For the text-containing cell, return its midpoint in [X, Y] coordinate format. 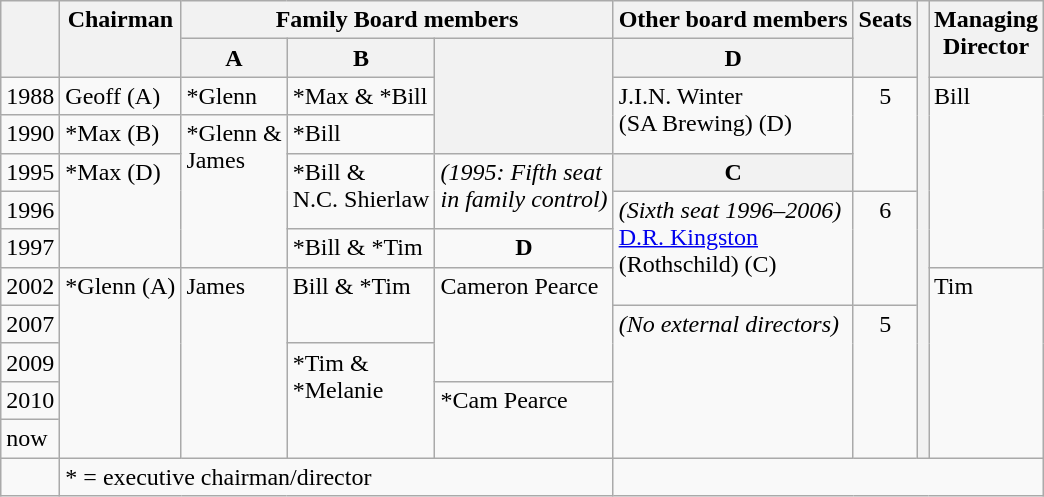
Cameron Pearce [524, 324]
C [733, 172]
Geoff (A) [120, 96]
2009 [30, 362]
B [361, 58]
2002 [30, 286]
*Glenn &James [234, 191]
Seats [885, 39]
1990 [30, 134]
(Sixth seat 1996–2006)D.R. Kingston (Rothschild) (C) [733, 248]
*Glenn (A) [120, 362]
1995 [30, 172]
J.I.N. Winter(SA Brewing) (D) [733, 115]
1996 [30, 210]
2010 [30, 400]
1988 [30, 96]
2007 [30, 324]
Bill [986, 172]
*Glenn [234, 96]
*Bill [361, 134]
Chairman [120, 39]
Bill & *Tim [361, 305]
*Bill &N.C. Shierlaw [361, 191]
1997 [30, 248]
now [30, 438]
Other board members [733, 20]
James [234, 362]
(1995: Fifth seatin family control) [524, 191]
Tim [986, 362]
(No external directors) [733, 381]
A [234, 58]
*Cam Pearce [524, 419]
*Max (B) [120, 134]
*Tim &*Melanie [361, 400]
6 [885, 248]
*Max & *Bill [361, 96]
Family Board members [397, 20]
ManagingDirector [986, 39]
*Max (D) [120, 210]
* = executive chairman/director [336, 477]
*Bill & *Tim [361, 248]
